Search for the cell housing the specified text and yield its (x, y) center coordinate. 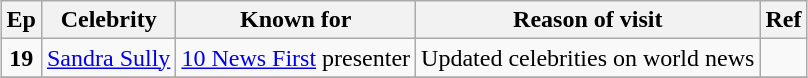
Known for (296, 20)
19 (21, 58)
Celebrity (108, 20)
Updated celebrities on world news (588, 58)
Sandra Sully (108, 58)
Ref (784, 20)
Ep (21, 20)
10 News First presenter (296, 58)
Reason of visit (588, 20)
